Determine the [X, Y] coordinate at the center of the cell enclosing the given text.  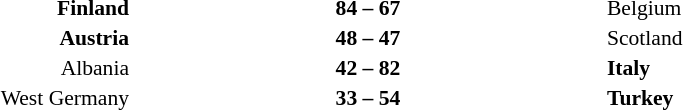
42 – 82 [368, 68]
48 – 47 [368, 38]
